From the cell containing the given text, extract its center point as (x, y) coordinate. 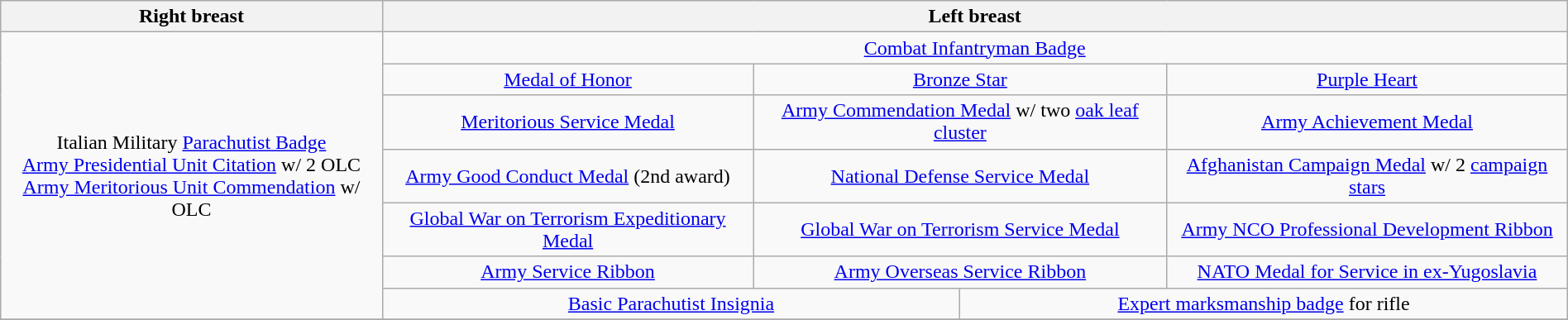
Right breast (192, 17)
Army Achievement Medal (1367, 122)
Bronze Star (960, 79)
Army NCO Professional Development Ribbon (1367, 230)
Army Good Conduct Medal (2nd award) (567, 175)
Purple Heart (1367, 79)
Expert marksmanship badge for rifle (1264, 303)
Global War on Terrorism Expeditionary Medal (567, 230)
Army Commendation Medal w/ two oak leaf cluster (960, 122)
Basic Parachutist Insignia (672, 303)
Meritorious Service Medal (567, 122)
Army Overseas Service Ribbon (960, 272)
NATO Medal for Service in ex-Yugoslavia (1367, 272)
Global War on Terrorism Service Medal (960, 230)
Left breast (974, 17)
Italian Military Parachutist BadgeArmy Presidential Unit Citation w/ 2 OLCArmy Meritorious Unit Commendation w/ OLC (192, 175)
National Defense Service Medal (960, 175)
Afghanistan Campaign Medal w/ 2 campaign stars (1367, 175)
Medal of Honor (567, 79)
Combat Infantryman Badge (974, 48)
Army Service Ribbon (567, 272)
